Return the [X, Y] coordinate for the center point of the cell that contains the specified text.  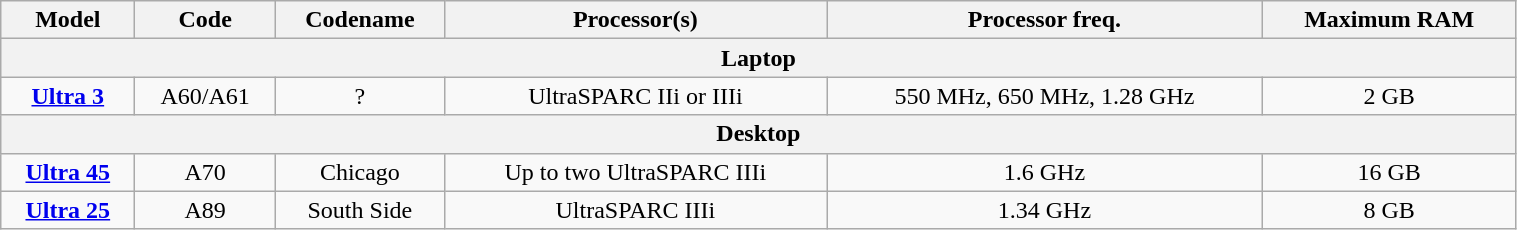
2 GB [1389, 96]
Processor(s) [635, 20]
A60/A61 [206, 96]
Laptop [758, 58]
Ultra 3 [68, 96]
South Side [360, 210]
Processor freq. [1045, 20]
UltraSPARC IIIi [635, 210]
Up to two UltraSPARC IIIi [635, 172]
UltraSPARC IIi or IIIi [635, 96]
Codename [360, 20]
Model [68, 20]
Ultra 45 [68, 172]
16 GB [1389, 172]
A89 [206, 210]
Maximum RAM [1389, 20]
1.6 GHz [1045, 172]
Desktop [758, 134]
550 MHz, 650 MHz, 1.28 GHz [1045, 96]
? [360, 96]
1.34 GHz [1045, 210]
Ultra 25 [68, 210]
Chicago [360, 172]
Code [206, 20]
8 GB [1389, 210]
A70 [206, 172]
